Capture the cell that displays the provided text and extract its (X, Y) central coordinate. 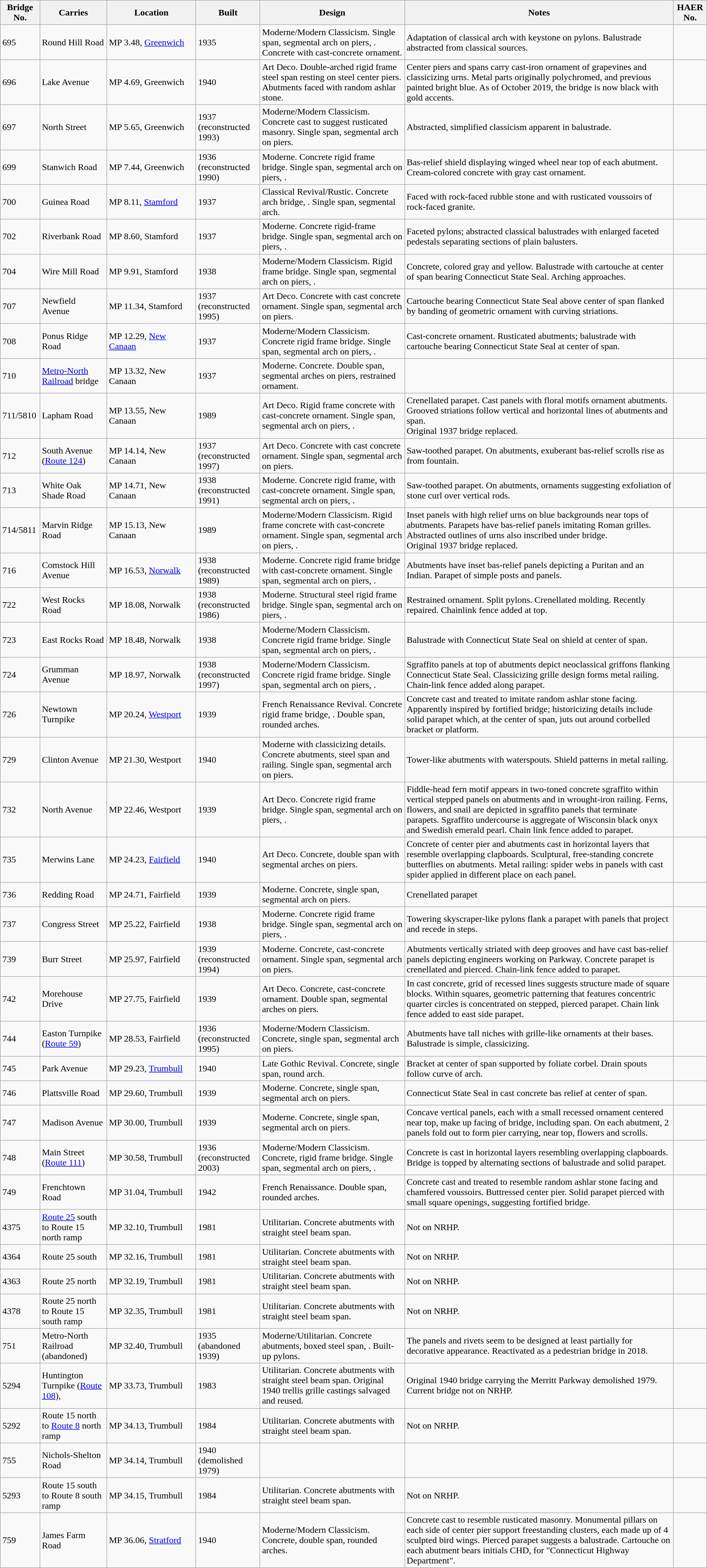
Congress Street (73, 924)
MP 3.48, Greenwich (151, 42)
Bracket at center of span supported by foliate corbel. Drain spouts follow curve of arch. (539, 1068)
696 (20, 82)
710 (20, 376)
Moderne. Concrete rigid frame bridge with cast-concrete ornament. Single span, segmental arch on piers, . (332, 570)
Cast-concrete ornament. Rusticated abutments; balustrade with cartouche bearing Connecticut State Seal at center of span. (539, 341)
Burr Street (73, 959)
MP 11.34, Stamford (151, 306)
MP 24.23, Fairfield (151, 859)
732 (20, 810)
Art Deco. Concrete, double span with segmental arches on piers. (332, 859)
Concrete, colored gray and yellow. Balustrade with cartouche at center of span bearing Connecticut State Seal. Arching approaches. (539, 271)
MP 20.24, Westport (151, 714)
744 (20, 1039)
700 (20, 202)
1937 (reconstructed 1995) (228, 306)
716 (20, 570)
Art Deco. Rigid frame concrete with cast-concrete ornament. Single span, segmental arch on piers, . (332, 416)
Moderne. Concrete. Double span, segmental arches on piers, restrained ornament. (332, 376)
Frenchtown Road (73, 1192)
Utilitarian. Concrete abutments with straight steel beam span. Original 1940 trellis grille castings salvaged and reused. (332, 1385)
MP 18.97, Norwalk (151, 675)
Bridge No. (20, 13)
Moderne. Concrete rigid frame, with cast-concrete ornament. Single span, segmental arch on piers, . (332, 491)
1938 (reconstructed 1986) (228, 605)
MP 34.14, Trumbull (151, 1460)
Faced with rock-faced rubble stone and with rusticated voussoirs of rock-faced granite. (539, 202)
1936 (reconstructed 1990) (228, 167)
MP 25.97, Fairfield (151, 959)
MP 25.22, Fairfield (151, 924)
South Avenue (Route 124) (73, 456)
MP 21.30, Westport (151, 760)
North Avenue (73, 810)
Bas-relief shield displaying winged wheel near top of each abutment. Cream-colored concrete with gray cast ornament. (539, 167)
MP 27.75, Fairfield (151, 998)
4378 (20, 1311)
Newtown Turnpike (73, 714)
Art Deco. Concrete, cast-concrete ornament. Double span, segmental arches on piers. (332, 998)
699 (20, 167)
702 (20, 237)
MP 13.55, New Canaan (151, 416)
697 (20, 127)
729 (20, 760)
MP 32.35, Trumbull (151, 1311)
Route 25 north (73, 1281)
Route 25 north to Route 15 south ramp (73, 1311)
5292 (20, 1426)
Restrained ornament. Split pylons. Crenellated molding. Recently repaired. Chainlink fence added at top. (539, 605)
French Renaissance Revival. Concrete rigid frame bridge, . Double span, rounded arches. (332, 714)
Grumman Avenue (73, 675)
Marvin Ridge Road (73, 531)
MP 18.08, Norwalk (151, 605)
MP 4.69, Greenwich (151, 82)
MP 29.23, Trumbull (151, 1068)
Adaptation of classical arch with keystone on pylons. Balustrade abstracted from classical sources. (539, 42)
Wire Mill Road (73, 271)
Moderne/Modern Classicism. Rigid frame bridge. Single span, segmental arch on piers, . (332, 271)
Main Street (Route 111) (73, 1158)
Madison Avenue (73, 1123)
722 (20, 605)
Moderne/Modern Classicism. Single span, segmental arch on piers, . Concrete with cast-concrete ornament. (332, 42)
Easton Turnpike (Route 59) (73, 1039)
5294 (20, 1385)
Moderne/Modern Classicism. Concrete cast to suggest rusticated masonry. Single span, segmental arch on piers. (332, 127)
Abstracted, simplified classicism apparent in balustrade. (539, 127)
Towering skyscraper-like pylons flank a parapet with panels that project and recede in steps. (539, 924)
Morehouse Drive (73, 998)
MP 32.16, Trumbull (151, 1257)
1935 (228, 42)
Late Gothic Revival. Concrete, single span, round arch. (332, 1068)
Park Avenue (73, 1068)
713 (20, 491)
Moderne/Modern Classicism. Concrete, single span, segmental arch on piers. (332, 1039)
James Farm Road (73, 1540)
MP 22.46, Westport (151, 810)
Newfield Avenue (73, 306)
Balustrade with Connecticut State Seal on shield at center of span. (539, 640)
MP 28.53, Fairfield (151, 1039)
1936 (reconstructed 2003) (228, 1158)
Original 1940 bridge carrying the Merritt Parkway demolished 1979. Current bridge not on NRHP. (539, 1385)
1940 (demolished 1979) (228, 1460)
MP 13.32, New Canaan (151, 376)
Nichols-Shelton Road (73, 1460)
Route 15 south to Route 8 south ramp (73, 1495)
736 (20, 894)
Cartouche bearing Connecticut State Seal above center of span flanked by banding of geometric ornament with curving striations. (539, 306)
Classical Revival/Rustic. Concrete arch bridge, . Single span, segmental arch. (332, 202)
Moderne. Concrete rigid-frame bridge. Single span, segmental arch on piers, . (332, 237)
MP 32.10, Trumbull (151, 1227)
Location (151, 13)
711/5810 (20, 416)
MP 7.44, Greenwich (151, 167)
Moderne with classicizing details. Concrete abutments, steel span and railing. Single span, segmental arch on piers. (332, 760)
1938 (reconstructed 1991) (228, 491)
1937 (reconstructed 1993) (228, 127)
MP 32.40, Trumbull (151, 1346)
Round Hill Road (73, 42)
747 (20, 1123)
MP 34.15, Trumbull (151, 1495)
Moderne. Structural steel rigid frame bridge. Single span, segmental arch on piers, . (332, 605)
Tower-like abutments with waterspouts. Shield patterns in metal railing. (539, 760)
MP 24.71, Fairfield (151, 894)
Moderne. Concrete, cast-concrete ornament. Single span, segmental arch on piers. (332, 959)
Moderne/Modern Classicism. Rigid frame concrete with cast-concrete ornament. Single span, segmental arch on piers, . (332, 531)
Abutments have tall niches with grille-like ornaments at their bases. Balustrade is simple, classicizing. (539, 1039)
Faceted pylons; abstracted classical balustrades with enlarged faceted pedestals separating sections of plain balusters. (539, 237)
Connecticut State Seal in cast concrete bas relief at center of span. (539, 1093)
Art Deco. Double-arched rigid frame steel span resting on steel center piers. Abutments faced with random ashlar stone. (332, 82)
751 (20, 1346)
Merwins Lane (73, 859)
748 (20, 1158)
Stanwich Road (73, 167)
726 (20, 714)
MP 8.60, Stamford (151, 237)
MP 16.53, Norwalk (151, 570)
MP 32.19, Trumbull (151, 1281)
Ponus Ridge Road (73, 341)
MP 30.00, Trumbull (151, 1123)
West Rocks Road (73, 605)
Comstock Hill Avenue (73, 570)
707 (20, 306)
759 (20, 1540)
MP 5.65, Greenwich (151, 127)
Guinea Road (73, 202)
745 (20, 1068)
Abutments have inset bas-relief panels depicting a Puritan and an Indian. Parapet of simple posts and panels. (539, 570)
Moderne/Utilitarian. Concrete abutments, boxed steel span, . Built-up pylons. (332, 1346)
MP 8.11, Stamford (151, 202)
742 (20, 998)
5293 (20, 1495)
746 (20, 1093)
735 (20, 859)
723 (20, 640)
Route 15 north to Route 8 north ramp (73, 1426)
695 (20, 42)
1938 (reconstructed 1989) (228, 570)
755 (20, 1460)
Riverbank Road (73, 237)
Plattsville Road (73, 1093)
1983 (228, 1385)
Design (332, 13)
1939 (reconstructed 1994) (228, 959)
724 (20, 675)
Art Deco. Concrete rigid frame bridge. Single span, segmental arch on piers, . (332, 810)
1936 (reconstructed 1995) (228, 1039)
HAER No. (690, 13)
Moderne/Modern Classicism. Concrete, rigid frame bridge. Single span, segmental arch on piers, . (332, 1158)
1935 (abandoned 1939) (228, 1346)
Huntington Turnpike (Route 108), (73, 1385)
Concrete is cast in horizontal layers resembling overlapping clapboards. Bridge is topped by alternating sections of balustrade and solid parapet. (539, 1158)
712 (20, 456)
MP 29.60, Trumbull (151, 1093)
4363 (20, 1281)
MP 34.13, Trumbull (151, 1426)
MP 12.29, New Canaan (151, 341)
739 (20, 959)
North Street (73, 127)
737 (20, 924)
4375 (20, 1227)
White Oak Shade Road (73, 491)
714/5811 (20, 531)
1942 (228, 1192)
708 (20, 341)
4364 (20, 1257)
1938 (reconstructed 1997) (228, 675)
MP 33.73, Trumbull (151, 1385)
Lapham Road (73, 416)
Moderne/Modern Classicism. Concrete, double span, rounded arches. (332, 1540)
1937 (reconstructed 1997) (228, 456)
Route 25 south (73, 1257)
Crenellated parapet (539, 894)
MP 15.13, New Canaan (151, 531)
MP 9.91, Stamford (151, 271)
MP 18.48, Norwalk (151, 640)
Notes (539, 13)
MP 14.14, New Canaan (151, 456)
Built (228, 13)
Clinton Avenue (73, 760)
The panels and rivets seem to be designed at least partially for decorative appearance. Reactivated as a pedestrian bridge in 2018. (539, 1346)
East Rocks Road (73, 640)
Route 25 south to Route 15 north ramp (73, 1227)
Saw-toothed parapet. On abutments, exuberant bas-relief scrolls rise as from fountain. (539, 456)
Carries (73, 13)
Redding Road (73, 894)
French Renaissance. Double span, rounded arches. (332, 1192)
MP 31.04, Trumbull (151, 1192)
704 (20, 271)
Metro-North Railroad bridge (73, 376)
Metro-North Railroad (abandoned) (73, 1346)
MP 14.71, New Canaan (151, 491)
Lake Avenue (73, 82)
MP 30.58, Trumbull (151, 1158)
MP 36.06, Stratford (151, 1540)
Saw-toothed parapet. On abutments, ornaments suggesting exfoliation of stone curl over vertical rods. (539, 491)
749 (20, 1192)
